Output the (X, Y) coordinate of the center of the cell containing the given text.  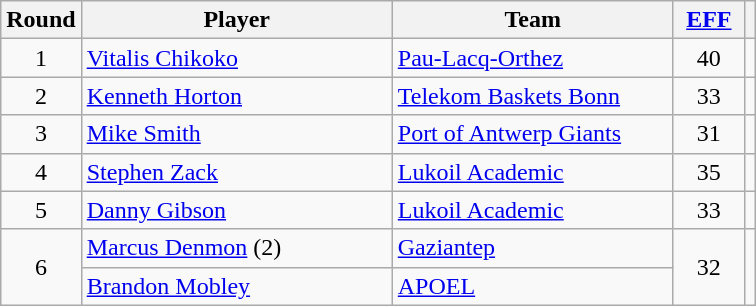
31 (708, 134)
Telekom Baskets Bonn (532, 96)
5 (41, 210)
2 (41, 96)
Stephen Zack (236, 172)
Marcus Denmon (2) (236, 248)
Vitalis Chikoko (236, 58)
3 (41, 134)
Port of Antwerp Giants (532, 134)
1 (41, 58)
32 (708, 267)
Danny Gibson (236, 210)
Kenneth Horton (236, 96)
Player (236, 20)
40 (708, 58)
Brandon Mobley (236, 286)
Pau-Lacq-Orthez (532, 58)
4 (41, 172)
6 (41, 267)
Mike Smith (236, 134)
Team (532, 20)
Gaziantep (532, 248)
35 (708, 172)
Round (41, 20)
APOEL (532, 286)
EFF (708, 20)
